Extract the (X, Y) coordinate from the center of the cell holding the provided text.  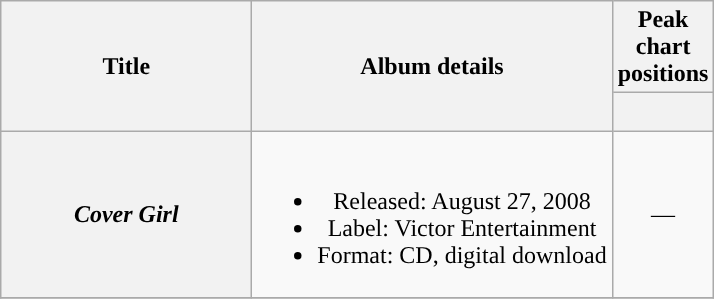
— (663, 214)
Cover Girl (126, 214)
Peak chart positions (663, 47)
Title (126, 66)
Album details (432, 66)
Released: August 27, 2008 Label: Victor EntertainmentFormat: CD, digital download (432, 214)
